From the cell containing the given text, extract its center point as (x, y) coordinate. 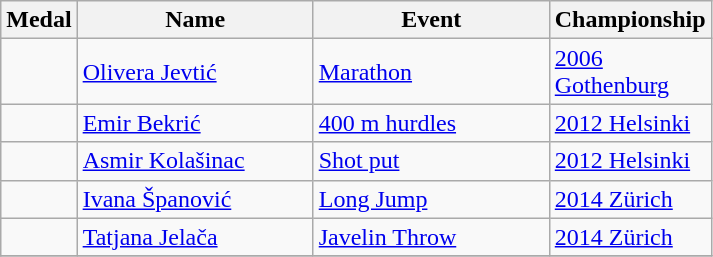
Emir Bekrić (195, 123)
400 m hurdles (431, 123)
Ivana Španović (195, 199)
Tatjana Jelača (195, 237)
Event (431, 20)
Asmir Kolašinac (195, 161)
Long Jump (431, 199)
Olivera Jevtić (195, 72)
Name (195, 20)
Championship (630, 20)
Javelin Throw (431, 237)
Shot put (431, 161)
Medal (39, 20)
2006 Gothenburg (630, 72)
Marathon (431, 72)
